Return [X, Y] of the center of cell containing provided text 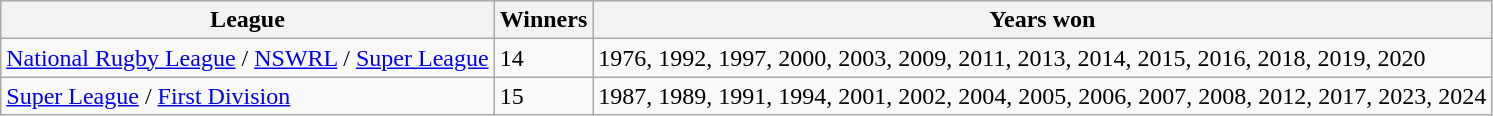
1987, 1989, 1991, 1994, 2001, 2002, 2004, 2005, 2006, 2007, 2008, 2012, 2017, 2023, 2024 [1042, 96]
1976, 1992, 1997, 2000, 2003, 2009, 2011, 2013, 2014, 2015, 2016, 2018, 2019, 2020 [1042, 58]
Winners [544, 20]
National Rugby League / NSWRL / Super League [248, 58]
Years won [1042, 20]
Super League / First Division [248, 96]
15 [544, 96]
14 [544, 58]
League [248, 20]
